Find where the given text appears and provide that cell's center as [X, Y] coordinate. 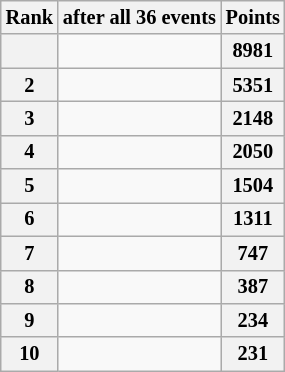
4 [30, 152]
1504 [253, 186]
6 [30, 219]
8 [30, 287]
Points [253, 17]
after all 36 events [140, 17]
234 [253, 320]
5 [30, 186]
3 [30, 118]
5351 [253, 85]
387 [253, 287]
8981 [253, 51]
231 [253, 354]
2148 [253, 118]
9 [30, 320]
747 [253, 253]
7 [30, 253]
1311 [253, 219]
10 [30, 354]
Rank [30, 17]
2050 [253, 152]
2 [30, 85]
